From the cell containing the given text, extract its center point as (x, y) coordinate. 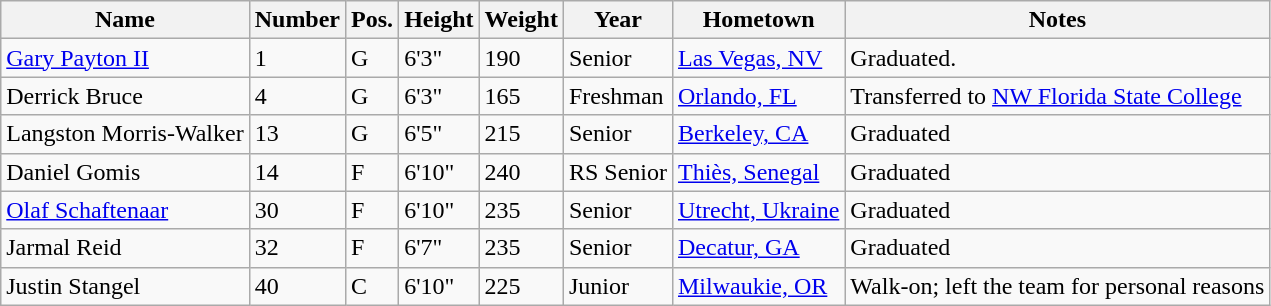
Jarmal Reid (125, 248)
Notes (1058, 20)
Junior (618, 286)
RS Senior (618, 172)
Pos. (372, 20)
Height (439, 20)
13 (297, 134)
Utrecht, Ukraine (758, 210)
Freshman (618, 96)
Justin Stangel (125, 286)
Berkeley, CA (758, 134)
Las Vegas, NV (758, 58)
6'5" (439, 134)
215 (521, 134)
Daniel Gomis (125, 172)
Graduated. (1058, 58)
Gary Payton II (125, 58)
32 (297, 248)
Hometown (758, 20)
6'7" (439, 248)
4 (297, 96)
Number (297, 20)
30 (297, 210)
Decatur, GA (758, 248)
Milwaukie, OR (758, 286)
190 (521, 58)
Walk-on; left the team for personal reasons (1058, 286)
Weight (521, 20)
Transferred to NW Florida State College (1058, 96)
165 (521, 96)
40 (297, 286)
Derrick Bruce (125, 96)
225 (521, 286)
1 (297, 58)
Year (618, 20)
Orlando, FL (758, 96)
C (372, 286)
Olaf Schaftenaar (125, 210)
240 (521, 172)
14 (297, 172)
Langston Morris-Walker (125, 134)
Name (125, 20)
Thiès, Senegal (758, 172)
